Return the [x, y] coordinate for the center point of the cell that contains the specified text.  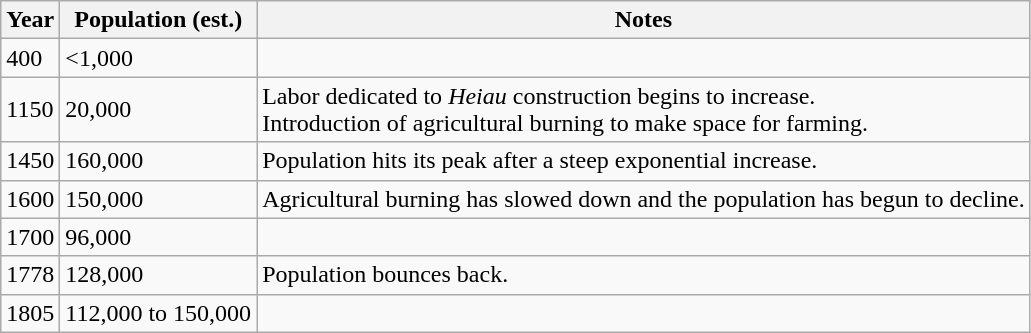
1700 [30, 237]
150,000 [158, 199]
160,000 [158, 161]
Agricultural burning has slowed down and the population has begun to decline. [644, 199]
Population hits its peak after a steep exponential increase. [644, 161]
1805 [30, 313]
Labor dedicated to Heiau construction begins to increase.Introduction of agricultural burning to make space for farming. [644, 110]
1600 [30, 199]
<1,000 [158, 58]
Notes [644, 20]
Population (est.) [158, 20]
1150 [30, 110]
400 [30, 58]
1450 [30, 161]
96,000 [158, 237]
1778 [30, 275]
Population bounces back. [644, 275]
20,000 [158, 110]
112,000 to 150,000 [158, 313]
Year [30, 20]
128,000 [158, 275]
